Determine the (X, Y) coordinate at the center of the cell enclosing the given text.  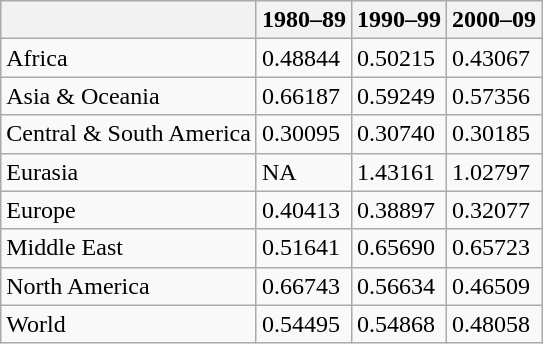
0.30095 (304, 134)
0.66743 (304, 286)
0.43067 (494, 58)
0.40413 (304, 210)
0.66187 (304, 96)
0.48844 (304, 58)
Eurasia (129, 172)
0.56634 (398, 286)
Europe (129, 210)
0.65723 (494, 248)
Central & South America (129, 134)
World (129, 324)
1980–89 (304, 20)
2000–09 (494, 20)
0.54868 (398, 324)
NA (304, 172)
Africa (129, 58)
0.30185 (494, 134)
North America (129, 286)
0.38897 (398, 210)
0.50215 (398, 58)
0.57356 (494, 96)
0.51641 (304, 248)
0.32077 (494, 210)
1.43161 (398, 172)
0.54495 (304, 324)
1.02797 (494, 172)
0.30740 (398, 134)
0.48058 (494, 324)
Asia & Oceania (129, 96)
0.46509 (494, 286)
Middle East (129, 248)
0.65690 (398, 248)
0.59249 (398, 96)
1990–99 (398, 20)
